Return the [X, Y] coordinate for the center point of the cell that contains the specified text.  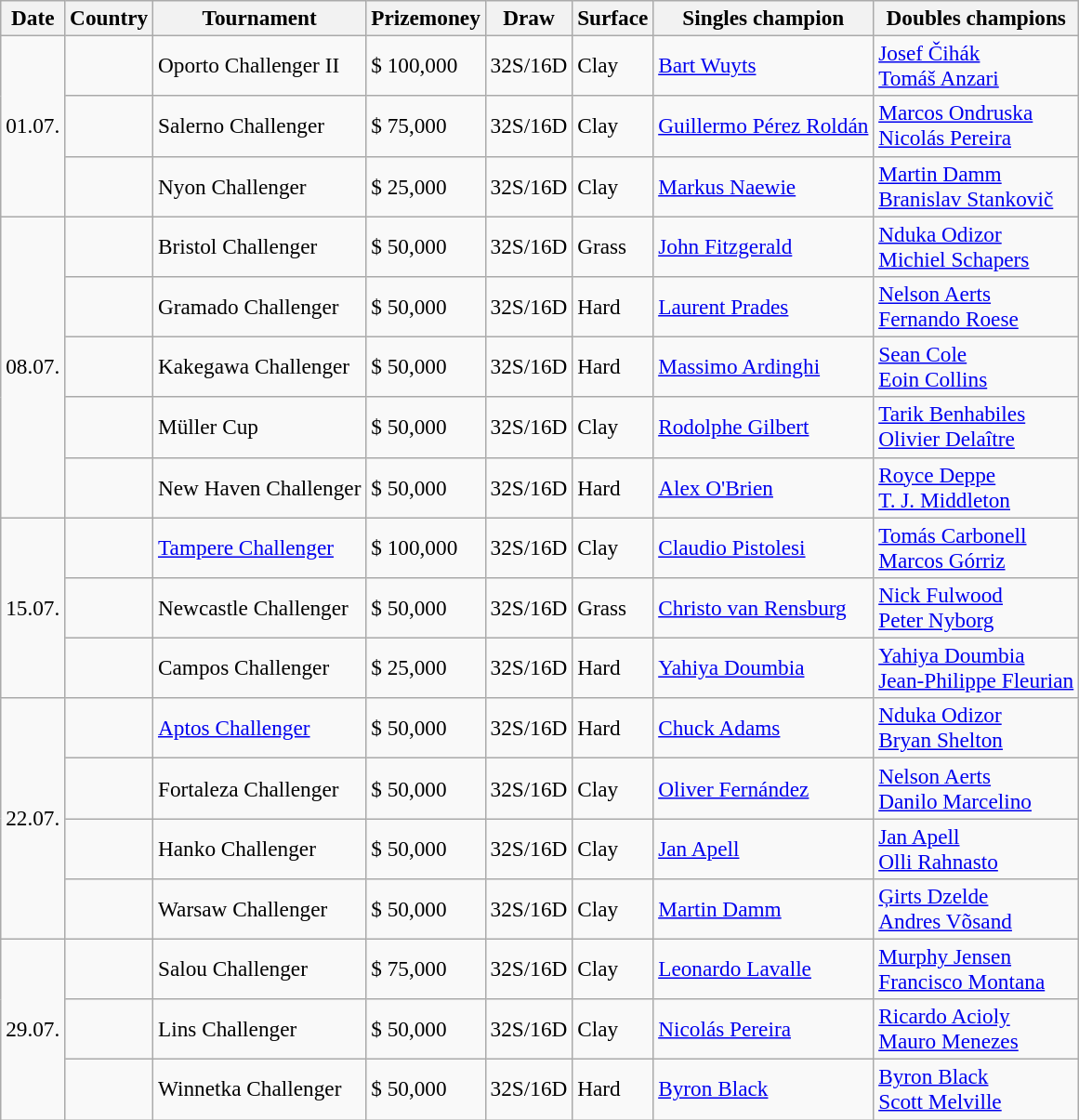
Christo van Rensburg [764, 608]
Nduka Odizor Michiel Schapers [976, 245]
Surface [613, 18]
Kakegawa Challenger [260, 366]
Date [33, 18]
Salou Challenger [260, 968]
29.07. [33, 1029]
Byron Black Scott Melville [976, 1089]
Singles champion [764, 18]
Prizemoney [426, 18]
15.07. [33, 607]
08.07. [33, 366]
Nduka Odizor Bryan Shelton [976, 729]
01.07. [33, 125]
Nelson Aerts Fernando Roese [976, 307]
Royce Deppe T. J. Middleton [976, 487]
Laurent Prades [764, 307]
Doubles champions [976, 18]
New Haven Challenger [260, 487]
Jan Apell Olli Rahnasto [976, 848]
Fortaleza Challenger [260, 788]
Chuck Adams [764, 729]
Lins Challenger [260, 1030]
Oporto Challenger II [260, 65]
Winnetka Challenger [260, 1089]
Tournament [260, 18]
Gramado Challenger [260, 307]
Markus Naewie [764, 186]
Leonardo Lavalle [764, 968]
Hanko Challenger [260, 848]
Nelson Aerts Danilo Marcelino [976, 788]
Oliver Fernández [764, 788]
Alex O'Brien [764, 487]
Marcos Ondruska Nicolás Pereira [976, 126]
Martin Damm Branislav Stankovič [976, 186]
Bart Wuyts [764, 65]
Draw [529, 18]
Nicolás Pereira [764, 1030]
John Fitzgerald [764, 245]
Salerno Challenger [260, 126]
Josef Čihák Tomáš Anzari [976, 65]
Sean Cole Eoin Collins [976, 366]
Warsaw Challenger [260, 909]
Massimo Ardinghi [764, 366]
Rodolphe Gilbert [764, 428]
Tarik Benhabiles Olivier Delaître [976, 428]
22.07. [33, 818]
Claudio Pistolesi [764, 547]
Tampere Challenger [260, 547]
Jan Apell [764, 848]
Yahiya Doumbia Jean-Philippe Fleurian [976, 667]
Ricardo Acioly Mauro Menezes [976, 1030]
Martin Damm [764, 909]
Bristol Challenger [260, 245]
Tomás Carbonell Marcos Górriz [976, 547]
Campos Challenger [260, 667]
Nyon Challenger [260, 186]
Byron Black [764, 1089]
Guillermo Pérez Roldán [764, 126]
Murphy Jensen Francisco Montana [976, 968]
Aptos Challenger [260, 729]
Newcastle Challenger [260, 608]
Ģirts Dzelde Andres Võsand [976, 909]
Nick Fulwood Peter Nyborg [976, 608]
Country [110, 18]
Müller Cup [260, 428]
Yahiya Doumbia [764, 667]
